Find where the given text appears and provide that cell's center as [X, Y] coordinate. 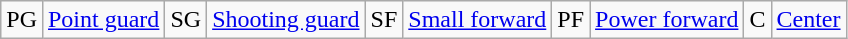
Small forward [478, 20]
PG [22, 20]
Power forward [667, 20]
C [758, 20]
Shooting guard [286, 20]
Point guard [103, 20]
Center [808, 20]
SF [384, 20]
SG [186, 20]
PF [571, 20]
